Detect which cell encompasses the target text, then output its [X, Y] center coordinate. 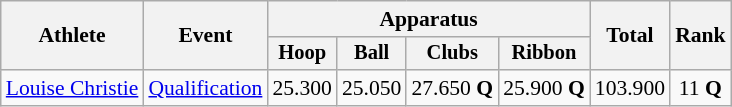
Total [630, 36]
Athlete [72, 36]
Ball [372, 54]
27.650 Q [452, 88]
11 Q [700, 88]
Hoop [302, 54]
25.900 Q [544, 88]
25.300 [302, 88]
Apparatus [428, 19]
Louise Christie [72, 88]
103.900 [630, 88]
Event [205, 36]
Qualification [205, 88]
Rank [700, 36]
Clubs [452, 54]
Ribbon [544, 54]
25.050 [372, 88]
